Locate the cell with the specified text and output its (x, y) center coordinate. 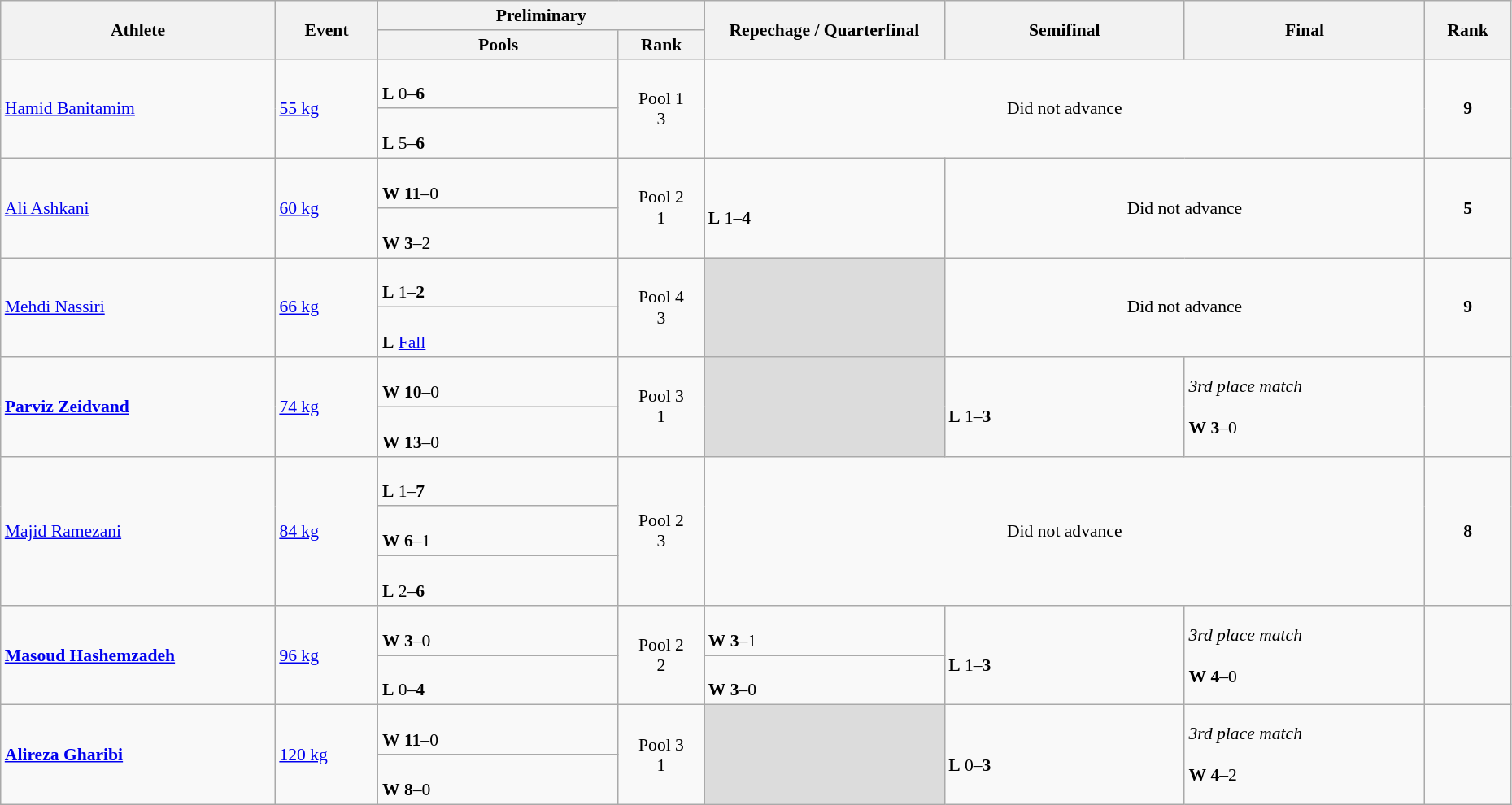
Athlete (138, 29)
Pool 43 (660, 307)
Final (1305, 29)
W 3–2 (498, 233)
3rd place matchW 4–2 (1305, 755)
Pool 22 (660, 655)
Masoud Hashemzadeh (138, 655)
L 0–4 (498, 680)
60 kg (327, 208)
W 6–1 (498, 532)
Alireza Gharibi (138, 755)
3rd place matchW 3–0 (1305, 407)
L 5–6 (498, 133)
L 1–2 (498, 283)
L 1–4 (825, 208)
84 kg (327, 530)
Ali Ashkani (138, 208)
Repechage / Quarterfinal (825, 29)
L 0–3 (1064, 755)
L 2–6 (498, 581)
W 13–0 (498, 431)
W 10–0 (498, 382)
L 0–6 (498, 83)
5 (1468, 208)
Majid Ramezani (138, 530)
L 1–7 (498, 481)
96 kg (327, 655)
Event (327, 29)
W 8–0 (498, 779)
Preliminary (542, 15)
W 3–1 (825, 631)
Hamid Banitamim (138, 108)
Pool 23 (660, 530)
Semifinal (1064, 29)
Mehdi Nassiri (138, 307)
3rd place matchW 4–0 (1305, 655)
Parviz Zeidvand (138, 407)
Pools (498, 45)
66 kg (327, 307)
120 kg (327, 755)
8 (1468, 530)
L Fall (498, 332)
55 kg (327, 108)
74 kg (327, 407)
Pool 21 (660, 208)
Pool 13 (660, 108)
